Provide the (x, y) coordinate of the cell's center where the given text is located.  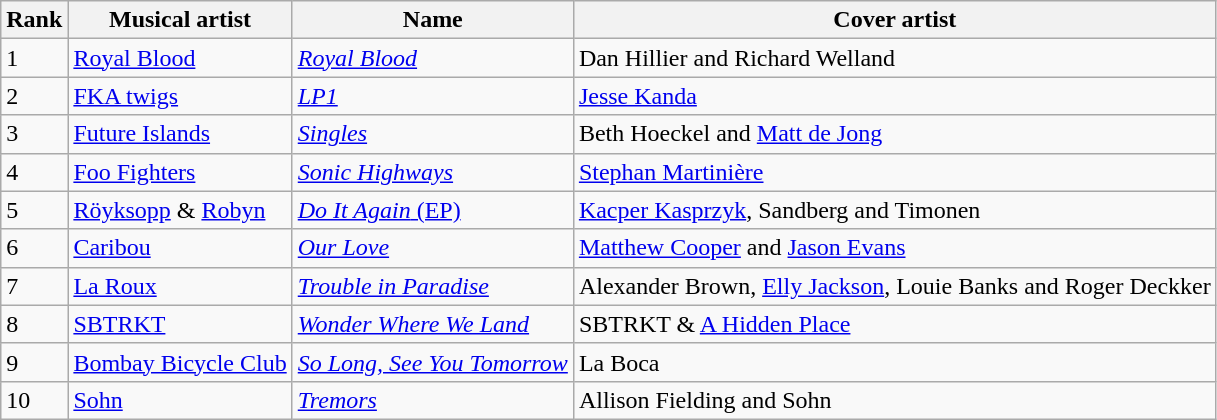
Caribou (180, 248)
Beth Hoeckel and Matt de Jong (894, 134)
Foo Fighters (180, 172)
Do It Again (EP) (432, 210)
Sonic Highways (432, 172)
6 (34, 248)
Kacper Kasprzyk, Sandberg and Timonen (894, 210)
Wonder Where We Land (432, 324)
Trouble in Paradise (432, 286)
LP1 (432, 96)
Dan Hillier and Richard Welland (894, 58)
Jesse Kanda (894, 96)
Name (432, 20)
3 (34, 134)
SBTRKT (180, 324)
La Boca (894, 362)
Musical artist (180, 20)
9 (34, 362)
4 (34, 172)
Our Love (432, 248)
8 (34, 324)
Stephan Martinière (894, 172)
2 (34, 96)
SBTRKT & A Hidden Place (894, 324)
Singles (432, 134)
5 (34, 210)
Bombay Bicycle Club (180, 362)
Sohn (180, 400)
10 (34, 400)
So Long, See You Tomorrow (432, 362)
Röyksopp & Robyn (180, 210)
Tremors (432, 400)
Allison Fielding and Sohn (894, 400)
Matthew Cooper and Jason Evans (894, 248)
Alexander Brown, Elly Jackson, Louie Banks and Roger Deckker (894, 286)
FKA twigs (180, 96)
Future Islands (180, 134)
Rank (34, 20)
La Roux (180, 286)
1 (34, 58)
7 (34, 286)
Cover artist (894, 20)
